Pinpoint the cell where the given text exists, returning its (x, y) midpoint coordinate. 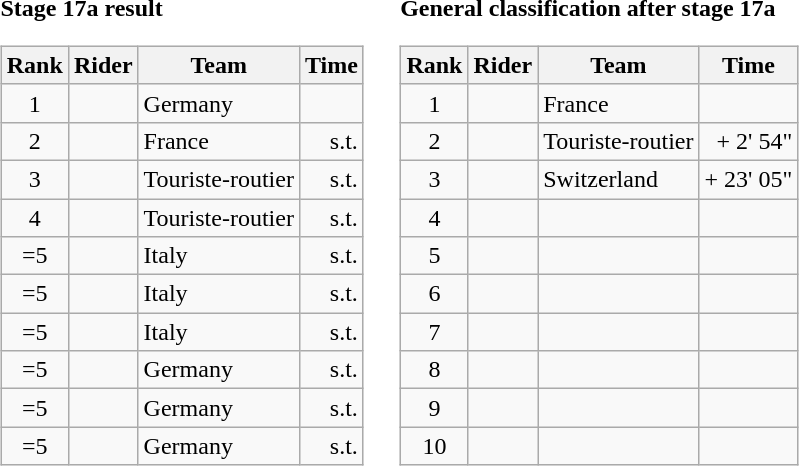
+ 23' 05" (748, 179)
6 (434, 294)
Switzerland (618, 179)
7 (434, 332)
+ 2' 54" (748, 141)
10 (434, 446)
9 (434, 408)
8 (434, 370)
5 (434, 256)
